Return [X, Y] of the center of cell containing provided text 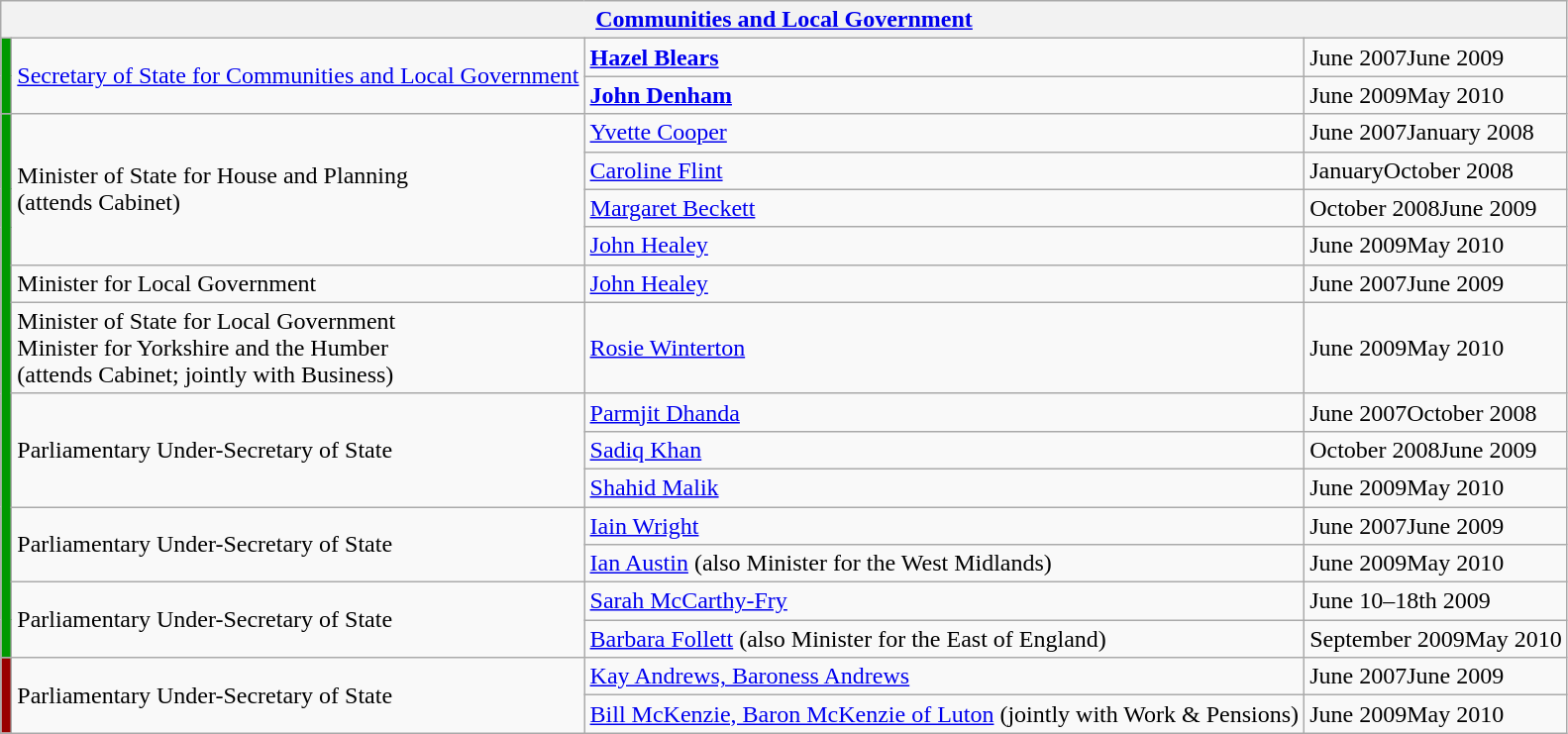
Iain Wright [945, 526]
Communities and Local Government [784, 20]
Secretary of State for Communities and Local Government [298, 76]
Parmjit Dhanda [945, 412]
June 10–18th 2009 [1436, 601]
September 2009May 2010 [1436, 639]
Rosie Winterton [945, 348]
Minister of State for House and Planning(attends Cabinet) [298, 189]
Margaret Beckett [945, 208]
Minister of State for Local GovernmentMinister for Yorkshire and the Humber(attends Cabinet; jointly with Business) [298, 348]
Ian Austin (also Minister for the West Midlands) [945, 564]
Kay Andrews, Baroness Andrews [945, 677]
Sarah McCarthy-Fry [945, 601]
Hazel Blears [945, 57]
Minister for Local Government [298, 283]
Yvette Cooper [945, 133]
June 2007January 2008 [1436, 133]
June 2007October 2008 [1436, 412]
John Denham [945, 95]
Sadiq Khan [945, 450]
JanuaryOctober 2008 [1436, 170]
Caroline Flint [945, 170]
Shahid Malik [945, 487]
Bill McKenzie, Baron McKenzie of Luton (jointly with Work & Pensions) [945, 714]
Barbara Follett (also Minister for the East of England) [945, 639]
